Extract the (X, Y) coordinate from the center of the cell holding the provided text.  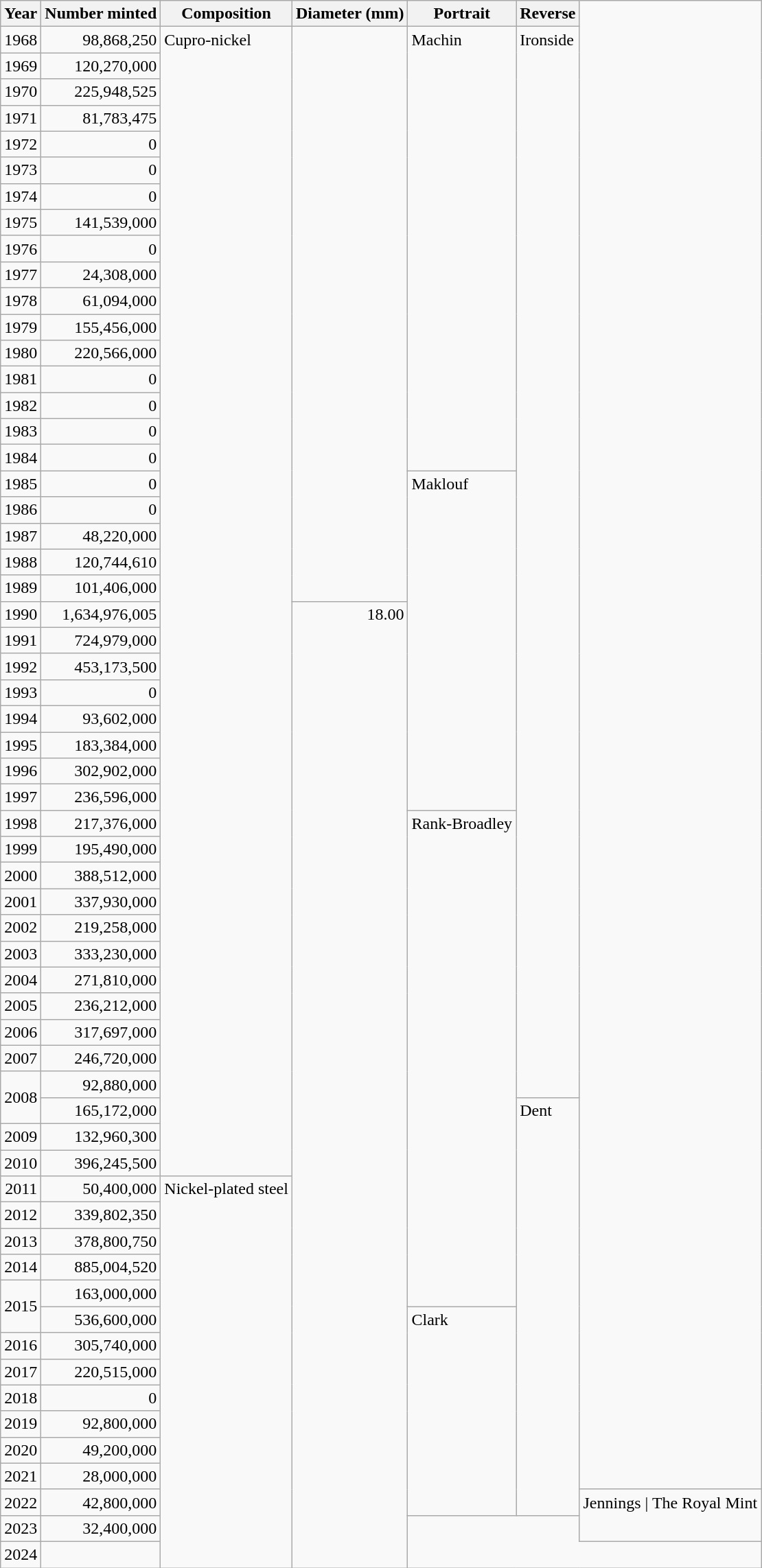
42,800,000 (101, 1502)
92,800,000 (101, 1424)
Number minted (101, 14)
2024 (21, 1554)
246,720,000 (101, 1058)
2018 (21, 1398)
101,406,000 (101, 588)
1974 (21, 196)
61,094,000 (101, 301)
Ironside (548, 563)
2001 (21, 902)
2007 (21, 1058)
1978 (21, 301)
1996 (21, 771)
50,400,000 (101, 1189)
155,456,000 (101, 327)
Diameter (mm) (350, 14)
Maklouf (462, 641)
236,212,000 (101, 1006)
536,600,000 (101, 1320)
1977 (21, 274)
2014 (21, 1267)
92,880,000 (101, 1084)
120,270,000 (101, 66)
339,802,350 (101, 1215)
1,634,976,005 (101, 614)
333,230,000 (101, 954)
120,744,610 (101, 562)
1982 (21, 406)
98,868,250 (101, 40)
302,902,000 (101, 771)
317,697,000 (101, 1032)
1981 (21, 379)
305,740,000 (101, 1346)
388,512,000 (101, 876)
2012 (21, 1215)
2010 (21, 1163)
1972 (21, 144)
1975 (21, 222)
24,308,000 (101, 274)
396,245,500 (101, 1163)
1988 (21, 562)
Clark (462, 1411)
1976 (21, 248)
220,515,000 (101, 1372)
1995 (21, 745)
Cupro-nickel (227, 601)
165,172,000 (101, 1110)
337,930,000 (101, 902)
271,810,000 (101, 980)
2019 (21, 1424)
1987 (21, 536)
1979 (21, 327)
724,979,000 (101, 640)
Portrait (462, 14)
1973 (21, 170)
225,948,525 (101, 92)
Composition (227, 14)
2003 (21, 954)
2023 (21, 1528)
2002 (21, 928)
1969 (21, 66)
2015 (21, 1307)
1989 (21, 588)
32,400,000 (101, 1528)
1984 (21, 458)
378,800,750 (101, 1241)
2017 (21, 1372)
2020 (21, 1450)
1970 (21, 92)
236,596,000 (101, 797)
1991 (21, 640)
220,566,000 (101, 353)
2013 (21, 1241)
93,602,000 (101, 718)
1985 (21, 484)
885,004,520 (101, 1267)
1998 (21, 823)
2004 (21, 980)
2008 (21, 1097)
Machin (462, 248)
2009 (21, 1136)
81,783,475 (101, 118)
49,200,000 (101, 1450)
48,220,000 (101, 536)
217,376,000 (101, 823)
2011 (21, 1189)
28,000,000 (101, 1476)
219,258,000 (101, 928)
18.00 (350, 1084)
132,960,300 (101, 1136)
2016 (21, 1346)
141,539,000 (101, 222)
1990 (21, 614)
2005 (21, 1006)
1992 (21, 666)
1971 (21, 118)
1983 (21, 432)
1986 (21, 510)
Nickel-plated steel (227, 1372)
1994 (21, 718)
1999 (21, 850)
1997 (21, 797)
163,000,000 (101, 1294)
2022 (21, 1502)
Reverse (548, 14)
2006 (21, 1032)
195,490,000 (101, 850)
Rank-Broadley (462, 1058)
2021 (21, 1476)
Year (21, 14)
1980 (21, 353)
1968 (21, 40)
Dent (548, 1307)
Jennings | The Royal Mint (670, 1515)
183,384,000 (101, 745)
453,173,500 (101, 666)
1993 (21, 692)
2000 (21, 876)
